Locate the cell with the specified text and output its [X, Y] center coordinate. 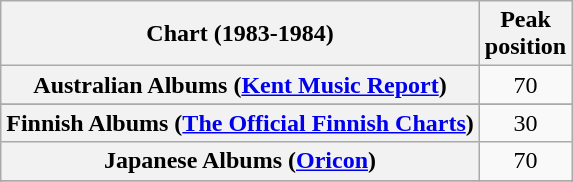
Chart (1983-1984) [240, 34]
Australian Albums (Kent Music Report) [240, 85]
Japanese Albums (Oricon) [240, 161]
Finnish Albums (The Official Finnish Charts) [240, 123]
30 [525, 123]
Peakposition [525, 34]
